Determine the [X, Y] coordinate at the center of the cell enclosing the given text.  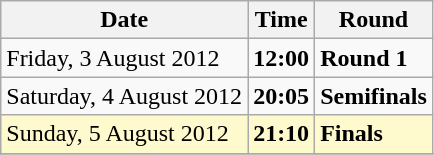
Semifinals [374, 96]
Friday, 3 August 2012 [124, 58]
Round 1 [374, 58]
21:10 [282, 134]
20:05 [282, 96]
Round [374, 20]
12:00 [282, 58]
Finals [374, 134]
Sunday, 5 August 2012 [124, 134]
Saturday, 4 August 2012 [124, 96]
Date [124, 20]
Time [282, 20]
